Identify which cell holds the provided text, then report its [x, y] central coordinate. 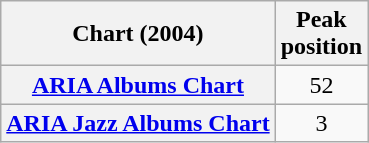
Peakposition [321, 34]
52 [321, 85]
ARIA Albums Chart [138, 85]
Chart (2004) [138, 34]
3 [321, 123]
ARIA Jazz Albums Chart [138, 123]
